For the text-containing cell, return its midpoint in (x, y) coordinate format. 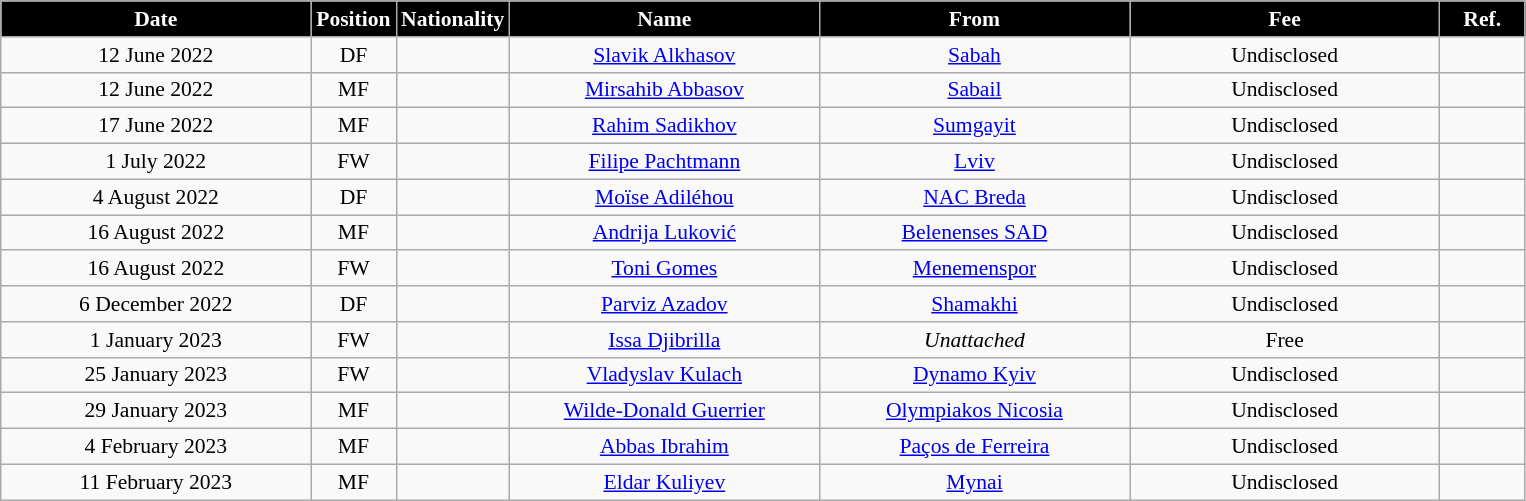
Name (664, 19)
Sabail (974, 90)
Vladyslav Kulach (664, 375)
NAC Breda (974, 197)
Dynamo Kyiv (974, 375)
Belenenses SAD (974, 233)
Sumgayit (974, 126)
Menemenspor (974, 269)
11 February 2023 (156, 482)
Nationality (452, 19)
Filipe Pachtmann (664, 162)
Fee (1285, 19)
1 January 2023 (156, 340)
Andrija Luković (664, 233)
Abbas Ibrahim (664, 447)
Mynai (974, 482)
Mirsahib Abbasov (664, 90)
6 December 2022 (156, 304)
Free (1285, 340)
4 August 2022 (156, 197)
Olympiakos Nicosia (974, 411)
Position (354, 19)
Ref. (1482, 19)
Parviz Azadov (664, 304)
29 January 2023 (156, 411)
Sabah (974, 55)
Eldar Kuliyev (664, 482)
Date (156, 19)
Shamakhi (974, 304)
Moïse Adiléhou (664, 197)
From (974, 19)
Paços de Ferreira (974, 447)
1 July 2022 (156, 162)
Slavik Alkhasov (664, 55)
Wilde-Donald Guerrier (664, 411)
4 February 2023 (156, 447)
Rahim Sadikhov (664, 126)
Unattached (974, 340)
Toni Gomes (664, 269)
Issa Djibrilla (664, 340)
25 January 2023 (156, 375)
17 June 2022 (156, 126)
Lviv (974, 162)
